Provide the (X, Y) coordinate of the cell's center where the given text is located.  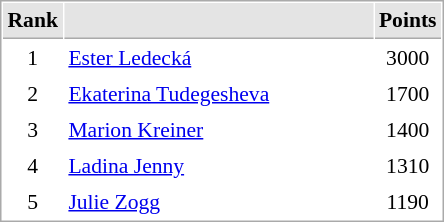
4 (32, 165)
1700 (408, 93)
Ekaterina Tudegesheva (218, 93)
1190 (408, 201)
Ester Ledecká (218, 57)
Ladina Jenny (218, 165)
Julie Zogg (218, 201)
1400 (408, 129)
Points (408, 21)
Rank (32, 21)
1 (32, 57)
3000 (408, 57)
Marion Kreiner (218, 129)
3 (32, 129)
2 (32, 93)
1310 (408, 165)
5 (32, 201)
